For the text-containing cell, return its midpoint in (X, Y) coordinate format. 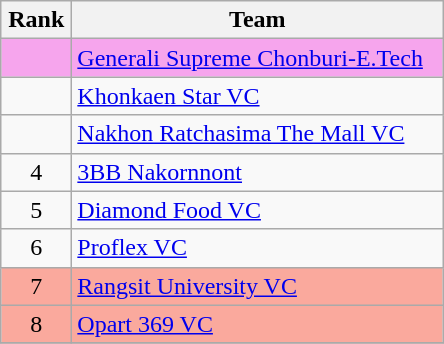
Nakhon Ratchasima The Mall VC (258, 134)
7 (36, 286)
Rank (36, 20)
Khonkaen Star VC (258, 96)
Opart 369 VC (258, 324)
Diamond Food VC (258, 210)
5 (36, 210)
Generali Supreme Chonburi-E.Tech (258, 58)
4 (36, 172)
3BB Nakornnont (258, 172)
8 (36, 324)
Proflex VC (258, 248)
Team (258, 20)
Rangsit University VC (258, 286)
6 (36, 248)
